Search for the cell housing the specified text and yield its (X, Y) center coordinate. 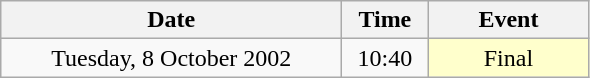
Event (508, 20)
Tuesday, 8 October 2002 (172, 58)
10:40 (385, 58)
Final (508, 58)
Time (385, 20)
Date (172, 20)
